Determine the (x, y) coordinate at the center of the cell enclosing the given text.  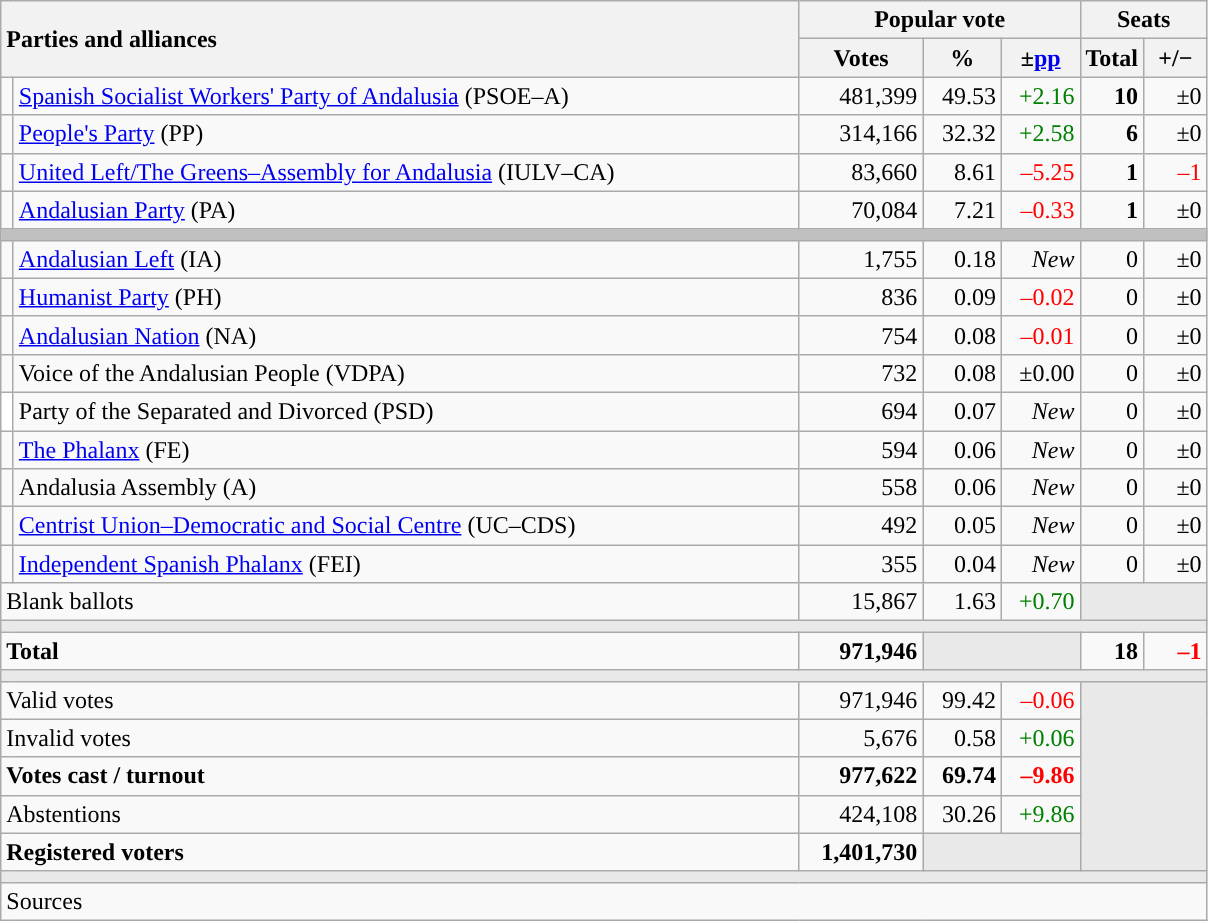
5,676 (861, 738)
Spanish Socialist Workers' Party of Andalusia (PSOE–A) (406, 96)
1.63 (962, 602)
732 (861, 373)
–9.86 (1040, 776)
424,108 (861, 814)
0.04 (962, 564)
+0.70 (1040, 602)
Abstentions (400, 814)
People's Party (PP) (406, 134)
558 (861, 488)
+0.06 (1040, 738)
8.61 (962, 172)
Andalusian Left (IA) (406, 259)
0.07 (962, 411)
1,755 (861, 259)
30.26 (962, 814)
Andalusian Party (PA) (406, 210)
–5.25 (1040, 172)
99.42 (962, 700)
Voice of the Andalusian People (VDPA) (406, 373)
–0.02 (1040, 297)
+2.58 (1040, 134)
7.21 (962, 210)
83,660 (861, 172)
0.58 (962, 738)
+2.16 (1040, 96)
Independent Spanish Phalanx (FEI) (406, 564)
15,867 (861, 602)
Votes (861, 58)
49.53 (962, 96)
±pp (1040, 58)
Votes cast / turnout (400, 776)
Centrist Union–Democratic and Social Centre (UC–CDS) (406, 526)
Sources (604, 901)
69.74 (962, 776)
–0.01 (1040, 335)
Invalid votes (400, 738)
0.18 (962, 259)
594 (861, 449)
836 (861, 297)
70,084 (861, 210)
314,166 (861, 134)
Popular vote (940, 20)
0.09 (962, 297)
The Phalanx (FE) (406, 449)
–0.06 (1040, 700)
+/− (1176, 58)
977,622 (861, 776)
32.32 (962, 134)
Andalusia Assembly (A) (406, 488)
Andalusian Nation (NA) (406, 335)
1,401,730 (861, 852)
–0.33 (1040, 210)
+9.86 (1040, 814)
0.05 (962, 526)
355 (861, 564)
694 (861, 411)
18 (1112, 651)
Parties and alliances (400, 39)
10 (1112, 96)
Party of the Separated and Divorced (PSD) (406, 411)
Humanist Party (PH) (406, 297)
Valid votes (400, 700)
481,399 (861, 96)
6 (1112, 134)
Registered voters (400, 852)
492 (861, 526)
Seats (1144, 20)
% (962, 58)
United Left/The Greens–Assembly for Andalusia (IULV–CA) (406, 172)
±0.00 (1040, 373)
Blank ballots (400, 602)
754 (861, 335)
